Search for the cell housing the specified text and yield its [X, Y] center coordinate. 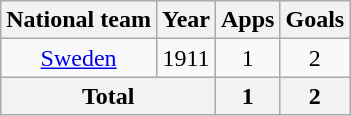
National team [79, 20]
Year [186, 20]
1911 [186, 58]
Total [108, 96]
Apps [248, 20]
Sweden [79, 58]
Goals [315, 20]
